Extract the (x, y) coordinate from the center of the cell holding the provided text.  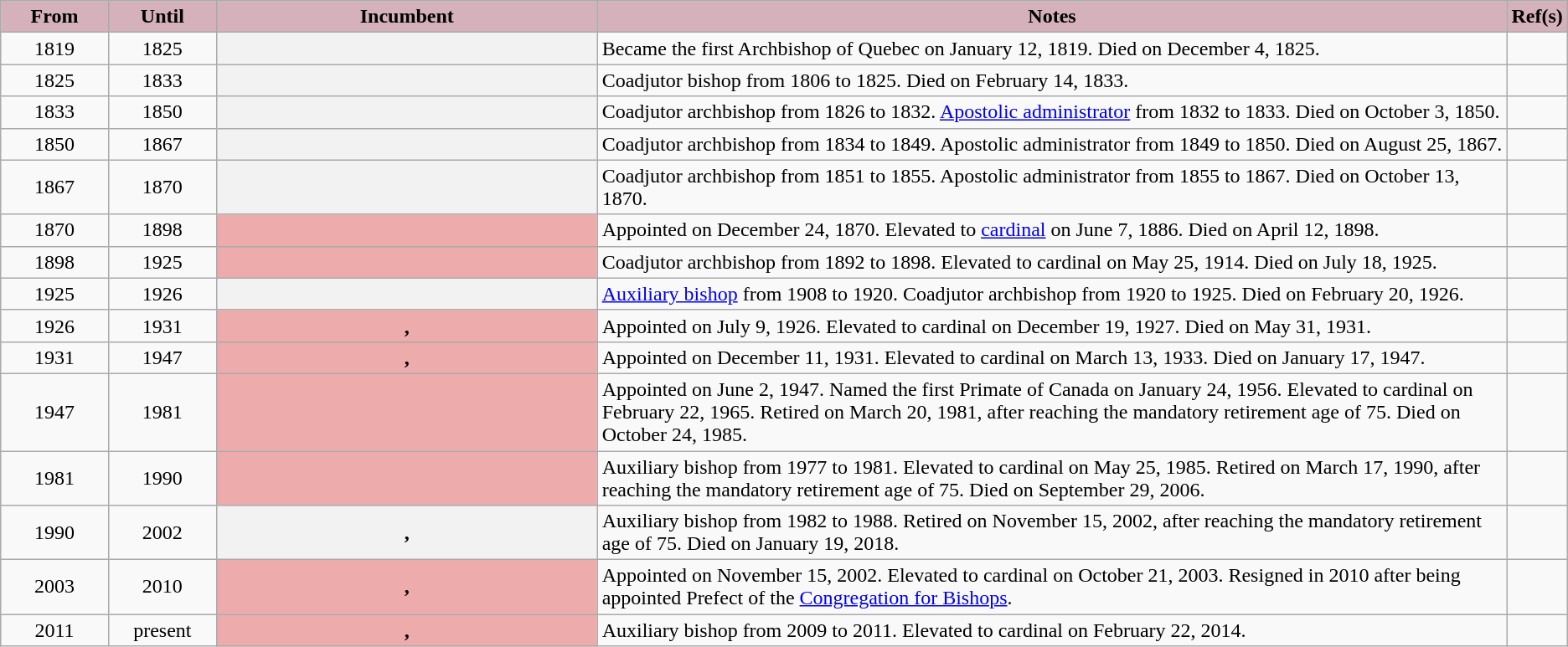
Ref(s) (1537, 17)
1819 (55, 49)
2003 (55, 588)
Appointed on July 9, 1926. Elevated to cardinal on December 19, 1927. Died on May 31, 1931. (1052, 326)
Auxiliary bishop from 1908 to 1920. Coadjutor archbishop from 1920 to 1925. Died on February 20, 1926. (1052, 294)
Appointed on December 24, 1870. Elevated to cardinal on June 7, 1886. Died on April 12, 1898. (1052, 230)
Coadjutor archbishop from 1851 to 1855. Apostolic administrator from 1855 to 1867. Died on October 13, 1870. (1052, 187)
2010 (162, 588)
2002 (162, 532)
Notes (1052, 17)
Became the first Archbishop of Quebec on January 12, 1819. Died on December 4, 1825. (1052, 49)
2011 (55, 630)
Coadjutor bishop from 1806 to 1825. Died on February 14, 1833. (1052, 80)
present (162, 630)
Incumbent (407, 17)
Appointed on December 11, 1931. Elevated to cardinal on March 13, 1933. Died on January 17, 1947. (1052, 357)
Coadjutor archbishop from 1892 to 1898. Elevated to cardinal on May 25, 1914. Died on July 18, 1925. (1052, 262)
Coadjutor archbishop from 1834 to 1849. Apostolic administrator from 1849 to 1850. Died on August 25, 1867. (1052, 144)
Until (162, 17)
Auxiliary bishop from 1982 to 1988. Retired on November 15, 2002, after reaching the mandatory retirement age of 75. Died on January 19, 2018. (1052, 532)
Coadjutor archbishop from 1826 to 1832. Apostolic administrator from 1832 to 1833. Died on October 3, 1850. (1052, 112)
Auxiliary bishop from 2009 to 2011. Elevated to cardinal on February 22, 2014. (1052, 630)
From (55, 17)
